Determine the [x, y] coordinate at the center of the cell enclosing the given text.  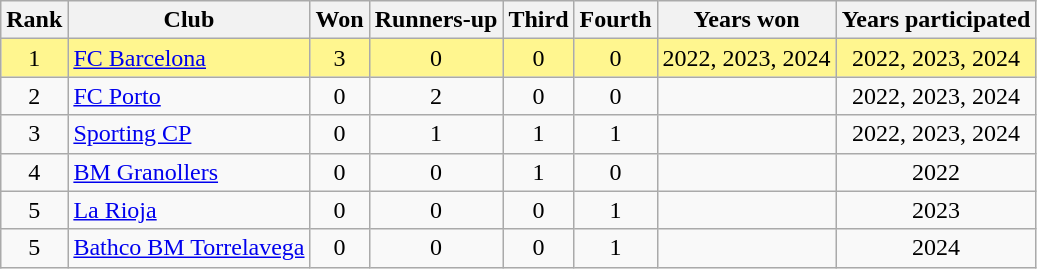
2023 [936, 210]
Sporting CP [189, 134]
La Rioja [189, 210]
2022 [936, 172]
Fourth [616, 20]
Won [340, 20]
Club [189, 20]
Years participated [936, 20]
2024 [936, 248]
Third [538, 20]
Bathco BM Torrelavega [189, 248]
4 [34, 172]
FC Barcelona [189, 58]
FC Porto [189, 96]
Years won [746, 20]
BM Granollers [189, 172]
Rank [34, 20]
Runners-up [436, 20]
